Capture the cell that displays the provided text and extract its [x, y] central coordinate. 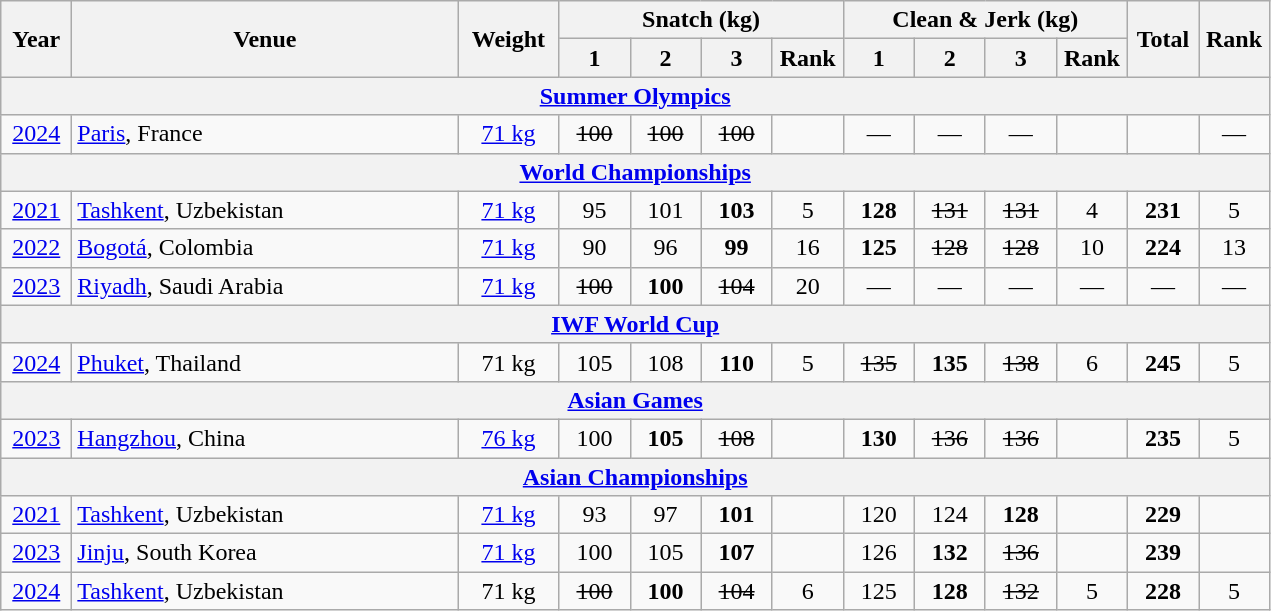
95 [594, 210]
228 [1162, 591]
99 [736, 248]
Weight [508, 39]
90 [594, 248]
Summer Olympics [636, 96]
96 [666, 248]
13 [1234, 248]
Total [1162, 39]
76 kg [508, 438]
Paris, France [265, 134]
103 [736, 210]
110 [736, 362]
IWF World Cup [636, 324]
Hangzhou, China [265, 438]
Year [36, 39]
126 [878, 553]
229 [1162, 515]
130 [878, 438]
20 [808, 286]
16 [808, 248]
224 [1162, 248]
4 [1092, 210]
245 [1162, 362]
Clean & Jerk (kg) [985, 20]
Snatch (kg) [701, 20]
97 [666, 515]
239 [1162, 553]
Asian Games [636, 400]
2022 [36, 248]
Phuket, Thailand [265, 362]
World Championships [636, 172]
Asian Championships [636, 477]
231 [1162, 210]
10 [1092, 248]
Jinju, South Korea [265, 553]
120 [878, 515]
107 [736, 553]
Venue [265, 39]
138 [1020, 362]
124 [950, 515]
Riyadh, Saudi Arabia [265, 286]
93 [594, 515]
235 [1162, 438]
Bogotá, Colombia [265, 248]
